For the text-containing cell, return its midpoint in (x, y) coordinate format. 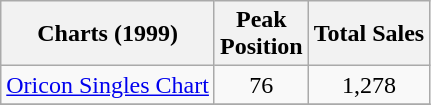
1,278 (369, 85)
76 (261, 85)
Oricon Singles Chart (108, 85)
Charts (1999) (108, 34)
Total Sales (369, 34)
PeakPosition (261, 34)
